Return the [X, Y] coordinate for the center point of the cell that contains the specified text.  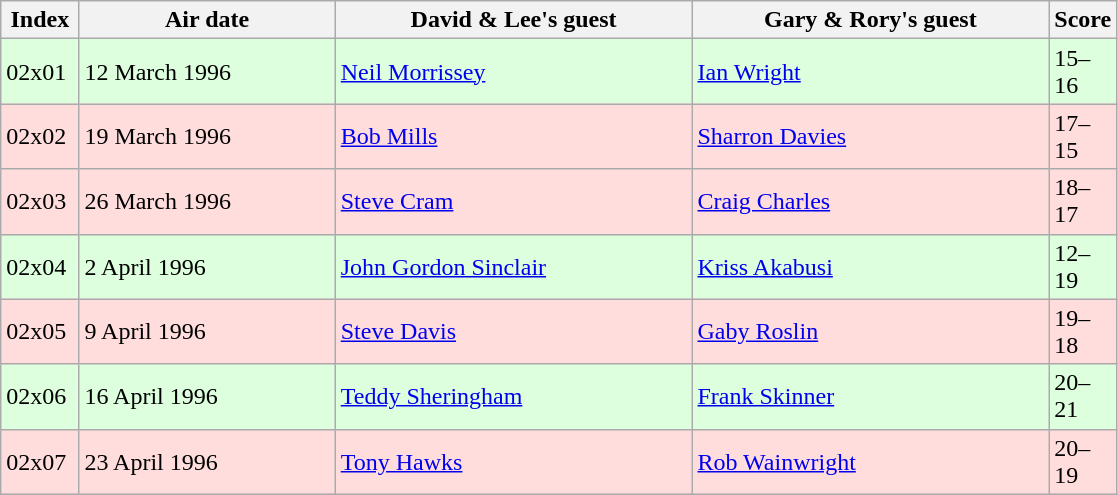
9 April 1996 [207, 332]
Kriss Akabusi [870, 266]
John Gordon Sinclair [514, 266]
02x05 [40, 332]
Ian Wright [870, 72]
Gary & Rory's guest [870, 20]
Bob Mills [514, 136]
2 April 1996 [207, 266]
20–19 [1083, 462]
26 March 1996 [207, 202]
Sharron Davies [870, 136]
02x03 [40, 202]
Tony Hawks [514, 462]
02x01 [40, 72]
15–16 [1083, 72]
12 March 1996 [207, 72]
Gaby Roslin [870, 332]
19 March 1996 [207, 136]
18–17 [1083, 202]
02x02 [40, 136]
Teddy Sheringham [514, 396]
02x04 [40, 266]
Air date [207, 20]
02x06 [40, 396]
02x07 [40, 462]
David & Lee's guest [514, 20]
Score [1083, 20]
19–18 [1083, 332]
Steve Cram [514, 202]
Steve Davis [514, 332]
Rob Wainwright [870, 462]
Neil Morrissey [514, 72]
Craig Charles [870, 202]
Frank Skinner [870, 396]
16 April 1996 [207, 396]
17–15 [1083, 136]
20–21 [1083, 396]
Index [40, 20]
23 April 1996 [207, 462]
12–19 [1083, 266]
